Search for the cell housing the specified text and yield its [x, y] center coordinate. 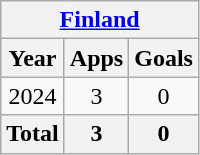
Apps [96, 58]
Finland [100, 20]
Goals [164, 58]
Total [33, 134]
Year [33, 58]
2024 [33, 96]
